Scan for the cell matching the given text and deliver its [x, y] coordinate at center. 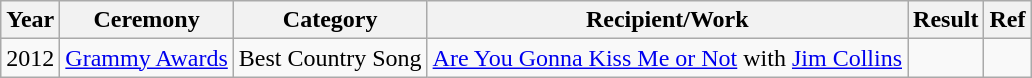
Recipient/Work [667, 20]
2012 [30, 58]
Year [30, 20]
Ceremony [147, 20]
Result [946, 20]
Are You Gonna Kiss Me or Not with Jim Collins [667, 58]
Best Country Song [330, 58]
Ref [1008, 20]
Category [330, 20]
Grammy Awards [147, 58]
